Provide the [X, Y] coordinate of the cell's center where the given text is located.  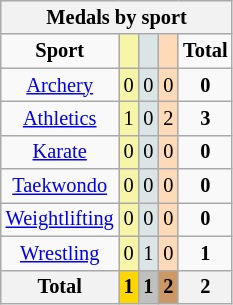
Archery [60, 85]
Wrestling [60, 253]
Medals by sport [117, 17]
Athletics [60, 118]
3 [205, 118]
Taekwondo [60, 186]
Karate [60, 152]
Weightlifting [60, 219]
Sport [60, 51]
